Pinpoint the cell where the given text exists, returning its [X, Y] midpoint coordinate. 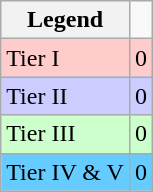
Legend [66, 20]
Tier I [66, 58]
Tier IV & V [66, 172]
Tier II [66, 96]
Tier III [66, 134]
